Pinpoint the cell where the given text exists, returning its (X, Y) midpoint coordinate. 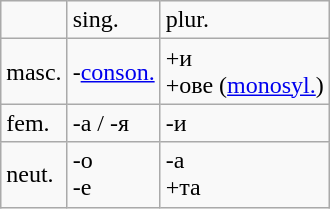
-а+та (244, 174)
sing. (114, 20)
-о-е (114, 174)
masc. (34, 72)
-conson. (114, 72)
-а / -я (114, 123)
-и (244, 123)
neut. (34, 174)
+и+ове (monosyl.) (244, 72)
fem. (34, 123)
plur. (244, 20)
